Extract the (X, Y) coordinate from the center of the cell holding the provided text.  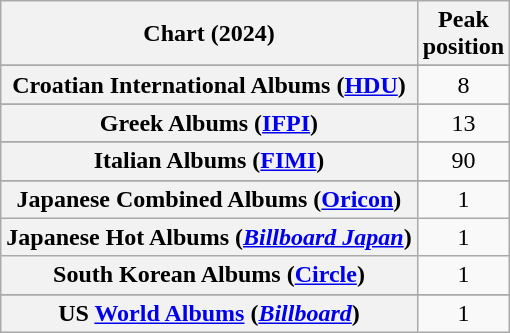
Japanese Combined Albums (Oricon) (209, 199)
Peakposition (463, 34)
Croatian International Albums (HDU) (209, 85)
90 (463, 161)
Japanese Hot Albums (Billboard Japan) (209, 237)
Chart (2024) (209, 34)
US World Albums (Billboard) (209, 313)
Greek Albums (IFPI) (209, 123)
8 (463, 85)
South Korean Albums (Circle) (209, 275)
13 (463, 123)
Italian Albums (FIMI) (209, 161)
